Output the (x, y) coordinate of the center of the cell containing the given text.  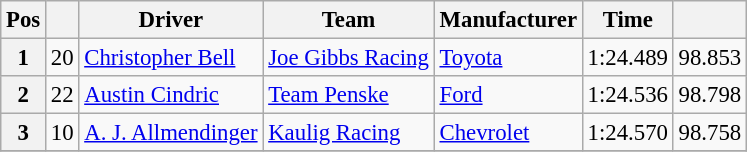
98.798 (710, 95)
2 (24, 95)
1:24.489 (628, 58)
1:24.570 (628, 133)
1:24.536 (628, 95)
Austin Cindric (171, 95)
Time (628, 20)
Chevrolet (508, 133)
98.758 (710, 133)
10 (62, 133)
A. J. Allmendinger (171, 133)
Christopher Bell (171, 58)
Pos (24, 20)
Joe Gibbs Racing (348, 58)
20 (62, 58)
Manufacturer (508, 20)
98.853 (710, 58)
Team (348, 20)
Driver (171, 20)
Ford (508, 95)
1 (24, 58)
Toyota (508, 58)
Kaulig Racing (348, 133)
3 (24, 133)
Team Penske (348, 95)
22 (62, 95)
